Detect which cell encompasses the target text, then output its (X, Y) center coordinate. 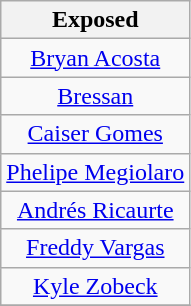
Phelipe Megiolaro (96, 172)
Andrés Ricaurte (96, 210)
Freddy Vargas (96, 248)
Kyle Zobeck (96, 286)
Exposed (96, 20)
Bressan (96, 96)
Bryan Acosta (96, 58)
Caiser Gomes (96, 134)
